Search for the cell housing the specified text and yield its (x, y) center coordinate. 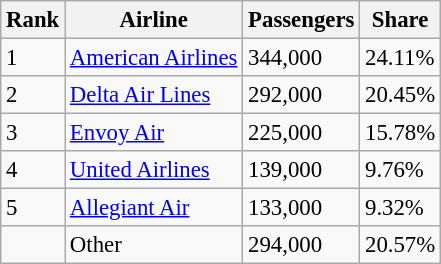
9.32% (400, 208)
Envoy Air (154, 133)
133,000 (302, 208)
Allegiant Air (154, 208)
225,000 (302, 133)
1 (33, 58)
2 (33, 95)
292,000 (302, 95)
15.78% (400, 133)
Rank (33, 20)
294,000 (302, 245)
20.45% (400, 95)
Passengers (302, 20)
American Airlines (154, 58)
20.57% (400, 245)
9.76% (400, 170)
Other (154, 245)
Airline (154, 20)
5 (33, 208)
United Airlines (154, 170)
3 (33, 133)
4 (33, 170)
Delta Air Lines (154, 95)
24.11% (400, 58)
344,000 (302, 58)
139,000 (302, 170)
Share (400, 20)
